Return the [x, y] coordinate for the center point of the cell that contains the specified text.  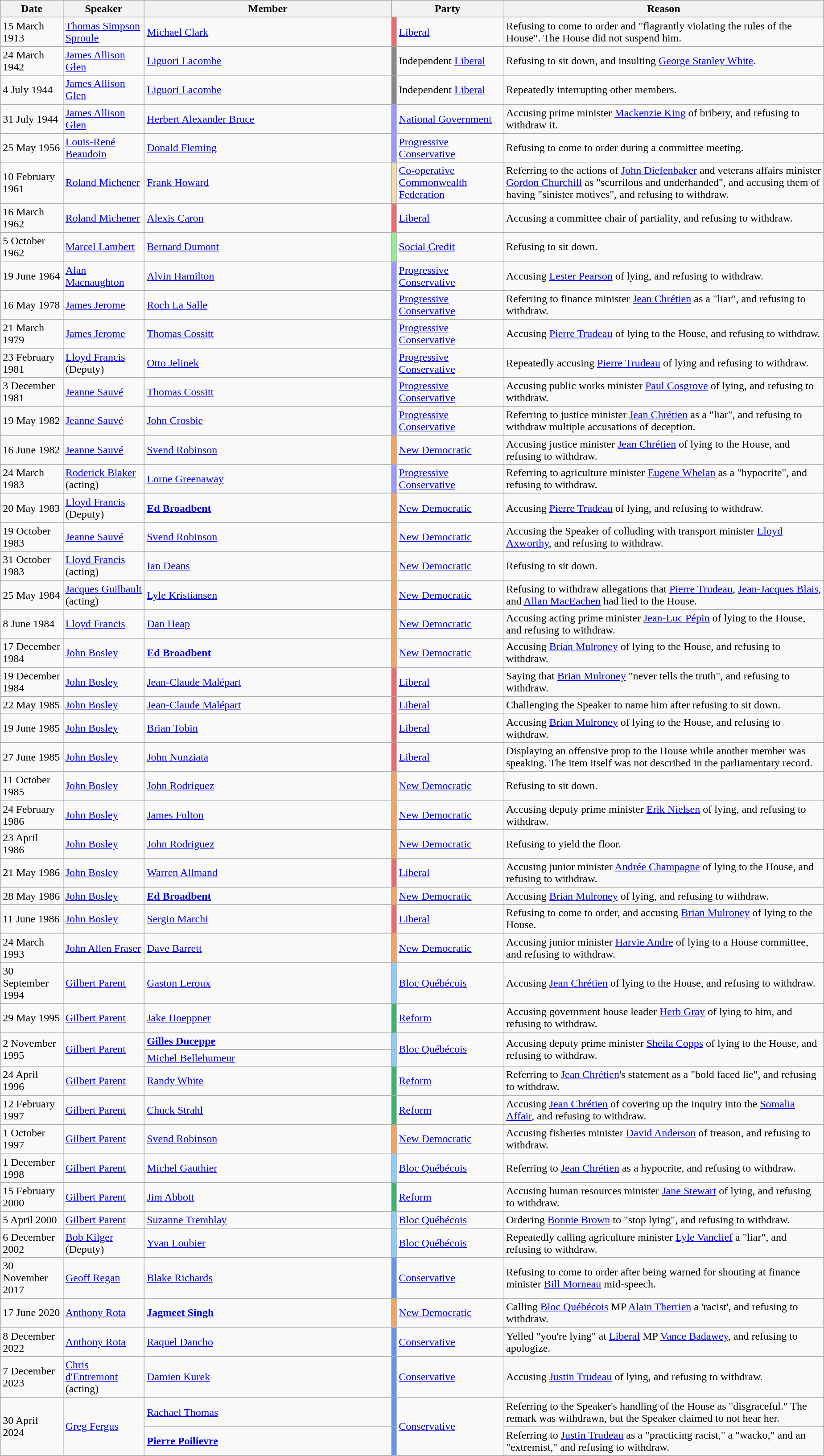
3 December 1981 [32, 392]
Bob Kilger (Deputy) [103, 1243]
Challenging the Speaker to name him after refusing to sit down. [664, 705]
Repeatedly accusing Pierre Trudeau of lying and refusing to withdraw. [664, 363]
Lorne Greenaway [268, 479]
19 December 1984 [32, 682]
19 October 1983 [32, 537]
Louis-René Beaudoin [103, 148]
Accusing Justin Trudeau of lying, and refusing to withdraw. [664, 1377]
Refusing to come to order after being warned for shouting at finance minister Bill Morneau mid-speech. [664, 1278]
National Government [450, 119]
16 March 1962 [32, 218]
Thomas Simpson Sproule [103, 32]
Donald Fleming [268, 148]
29 May 1995 [32, 1018]
17 December 1984 [32, 653]
24 March 1942 [32, 61]
Suzanne Tremblay [268, 1220]
Referring to Jean Chrétien as a hypocrite, and refusing to withdraw. [664, 1168]
Roch La Salle [268, 305]
Refusing to come to order, and accusing Brian Mulroney of lying to the House. [664, 919]
Referring to agriculture minister Eugene Whelan as a "hypocrite", and refusing to withdraw. [664, 479]
Sergio Marchi [268, 919]
John Crosbie [268, 421]
31 July 1944 [32, 119]
1 October 1997 [32, 1139]
16 June 1982 [32, 450]
Accusing junior minister Andrée Champagne of lying to the House, and refusing to withdraw. [664, 873]
Accusing Jean Chrétien of covering up the inquiry into the Somalia Affair, and refusing to withdraw. [664, 1110]
Frank Howard [268, 183]
Raquel Dancho [268, 1342]
Lyle Kristiansen [268, 595]
Jim Abbott [268, 1197]
Alvin Hamilton [268, 276]
Date [32, 9]
John Nunziata [268, 757]
Brian Tobin [268, 728]
30 September 1994 [32, 983]
10 February 1961 [32, 183]
Chuck Strahl [268, 1110]
27 June 1985 [32, 757]
Accusing Jean Chrétien of lying to the House, and refusing to withdraw. [664, 983]
Ordering Bonnie Brown to "stop lying", and refusing to withdraw. [664, 1220]
Alan Macnaughton [103, 276]
Member [268, 9]
4 July 1944 [32, 90]
Jagmeet Singh [268, 1313]
Accusing deputy prime minister Sheila Copps of lying to the House, and refusing to withdraw. [664, 1049]
Calling Bloc Québécois MP Alain Therrien a 'racist', and refusing to withdraw. [664, 1313]
20 May 1983 [32, 508]
Accusing Pierre Trudeau of lying to the House, and refusing to withdraw. [664, 333]
Bernard Dumont [268, 247]
16 May 1978 [32, 305]
Lloyd Francis (acting) [103, 566]
11 June 1986 [32, 919]
Social Credit [450, 247]
6 December 2002 [32, 1243]
Refusing to come to order during a committee meeting. [664, 148]
22 May 1985 [32, 705]
8 December 2022 [32, 1342]
Accusing the Speaker of colluding with transport minister Lloyd Axworthy, and refusing to withdraw. [664, 537]
19 June 1985 [32, 728]
11 October 1985 [32, 786]
Otto Jelinek [268, 363]
Chris d'Entremont (acting) [103, 1377]
Damien Kurek [268, 1377]
Refusing to come to order and "flagrantly violating the rules of the House". The House did not suspend him. [664, 32]
Accusing Lester Pearson of lying, and refusing to withdraw. [664, 276]
25 May 1956 [32, 148]
5 April 2000 [32, 1220]
Dan Heap [268, 624]
19 June 1964 [32, 276]
Yelled "you're lying" at Liberal MP Vance Badawey, and refusing to apologize. [664, 1342]
1 December 1998 [32, 1168]
John Allen Fraser [103, 948]
Marcel Lambert [103, 247]
Accusing Brian Mulroney of lying, and refusing to withdraw. [664, 896]
Accusing public works minister Paul Cosgrove of lying, and refusing to withdraw. [664, 392]
24 March 1983 [32, 479]
23 April 1986 [32, 844]
Referring to justice minister Jean Chrétien as a "liar", and refusing to withdraw multiple accusations of deception. [664, 421]
Saying that Brian Mulroney "never tells the truth", and refusing to withdraw. [664, 682]
Blake Richards [268, 1278]
24 April 1996 [32, 1081]
30 April 2024 [32, 1427]
Warren Allmand [268, 873]
Gaston Leroux [268, 983]
Repeatedly interrupting other members. [664, 90]
23 February 1981 [32, 363]
Referring to the Speaker's handling of the House as "disgraceful." The remark was withdrawn, but the Speaker claimed to not hear her. [664, 1412]
21 March 1979 [32, 333]
17 June 2020 [32, 1313]
Alexis Caron [268, 218]
Repeatedly calling agriculture minister Lyle Vanclief a "liar", and refusing to withdraw. [664, 1243]
30 November 2017 [32, 1278]
Ian Deans [268, 566]
2 November 1995 [32, 1049]
Reason [664, 9]
25 May 1984 [32, 595]
19 May 1982 [32, 421]
24 March 1993 [32, 948]
Accusing a committee chair of partiality, and refusing to withdraw. [664, 218]
Accusing Pierre Trudeau of lying, and refusing to withdraw. [664, 508]
Yvan Loubier [268, 1243]
Referring to finance minister Jean Chrétien as a "liar", and refusing to withdraw. [664, 305]
5 October 1962 [32, 247]
Displaying an offensive prop to the House while another member was speaking. The item itself was not described in the parliamentary record. [664, 757]
7 December 2023 [32, 1377]
Refusing to yield the floor. [664, 844]
Party [448, 9]
Referring to Jean Chrétien's statement as a "bold faced lie", and refusing to withdraw. [664, 1081]
15 March 1913 [32, 32]
Rachael Thomas [268, 1412]
Michel Gauthier [268, 1168]
Michel Bellehumeur [268, 1058]
Refusing to withdraw allegations that Pierre Trudeau, Jean-Jacques Blais, and Allan MacEachen had lied to the House. [664, 595]
Gilles Duceppe [268, 1041]
Geoff Regan [103, 1278]
Accusing government house leader Herb Gray of lying to him, and refusing to withdraw. [664, 1018]
28 May 1986 [32, 896]
Accusing human resources minister Jane Stewart of lying, and refusing to withdraw. [664, 1197]
Accusing prime minister Mackenzie King of bribery, and refusing to withdraw it. [664, 119]
21 May 1986 [32, 873]
Herbert Alexander Bruce [268, 119]
Referring to Justin Trudeau as a "practicing racist," a "wacko," and an "extremist," and refusing to withdraw. [664, 1441]
Dave Barrett [268, 948]
Pierre Poilievre [268, 1441]
Roderick Blaker (acting) [103, 479]
24 February 1986 [32, 815]
31 October 1983 [32, 566]
Speaker [103, 9]
Michael Clark [268, 32]
Randy White [268, 1081]
Refusing to sit down, and insulting George Stanley White. [664, 61]
Lloyd Francis [103, 624]
Greg Fergus [103, 1427]
Co-operative Commonwealth Federation [450, 183]
Accusing junior minister Harvie Andre of lying to a House committee, and refusing to withdraw. [664, 948]
Accusing deputy prime minister Erik Nielsen of lying, and refusing to withdraw. [664, 815]
Accusing acting prime minister Jean-Luc Pépin of lying to the House, and refusing to withdraw. [664, 624]
Jake Hoeppner [268, 1018]
Accusing fisheries minister David Anderson of treason, and refusing to withdraw. [664, 1139]
12 February 1997 [32, 1110]
James Fulton [268, 815]
15 February 2000 [32, 1197]
Jacques Guilbault (acting) [103, 595]
8 June 1984 [32, 624]
Accusing justice minister Jean Chrétien of lying to the House, and refusing to withdraw. [664, 450]
